Scan for the cell matching the given text and deliver its [X, Y] coordinate at center. 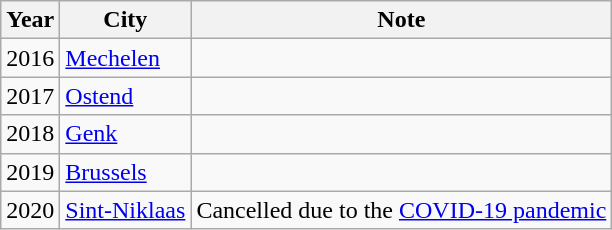
Ostend [126, 96]
2017 [30, 96]
Cancelled due to the COVID-19 pandemic [402, 210]
2019 [30, 172]
2016 [30, 58]
2018 [30, 134]
Note [402, 20]
Sint-Niklaas [126, 210]
Mechelen [126, 58]
2020 [30, 210]
Brussels [126, 172]
City [126, 20]
Genk [126, 134]
Year [30, 20]
